Extract the [x, y] coordinate from the center of the cell holding the provided text.  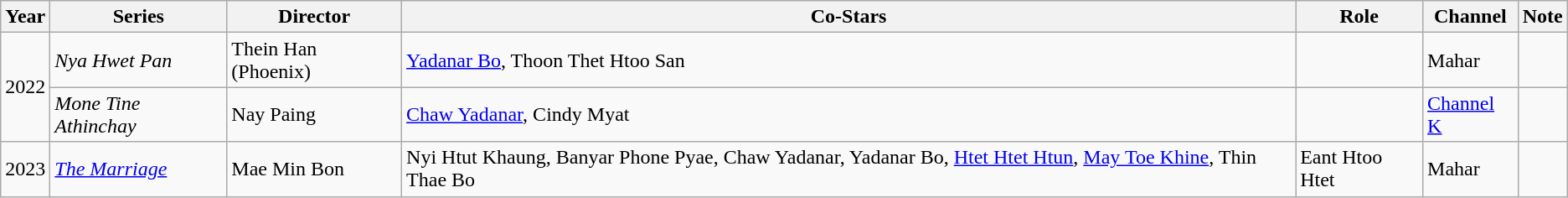
Channel K [1471, 114]
Mone Tine Athinchay [139, 114]
Series [139, 17]
Nyi Htut Khaung, Banyar Phone Pyae, Chaw Yadanar, Yadanar Bo, Htet Htet Htun, May Toe Khine, Thin Thae Bo [849, 169]
Nay Paing [315, 114]
Nya Hwet Pan [139, 60]
2023 [25, 169]
2022 [25, 87]
Eant Htoo Htet [1359, 169]
Role [1359, 17]
Director [315, 17]
Thein Han (Phoenix) [315, 60]
Note [1543, 17]
Year [25, 17]
Channel [1471, 17]
Yadanar Bo, Thoon Thet Htoo San [849, 60]
Mae Min Bon [315, 169]
Co-Stars [849, 17]
Chaw Yadanar, Cindy Myat [849, 114]
The Marriage [139, 169]
